Detect which cell encompasses the target text, then output its [X, Y] center coordinate. 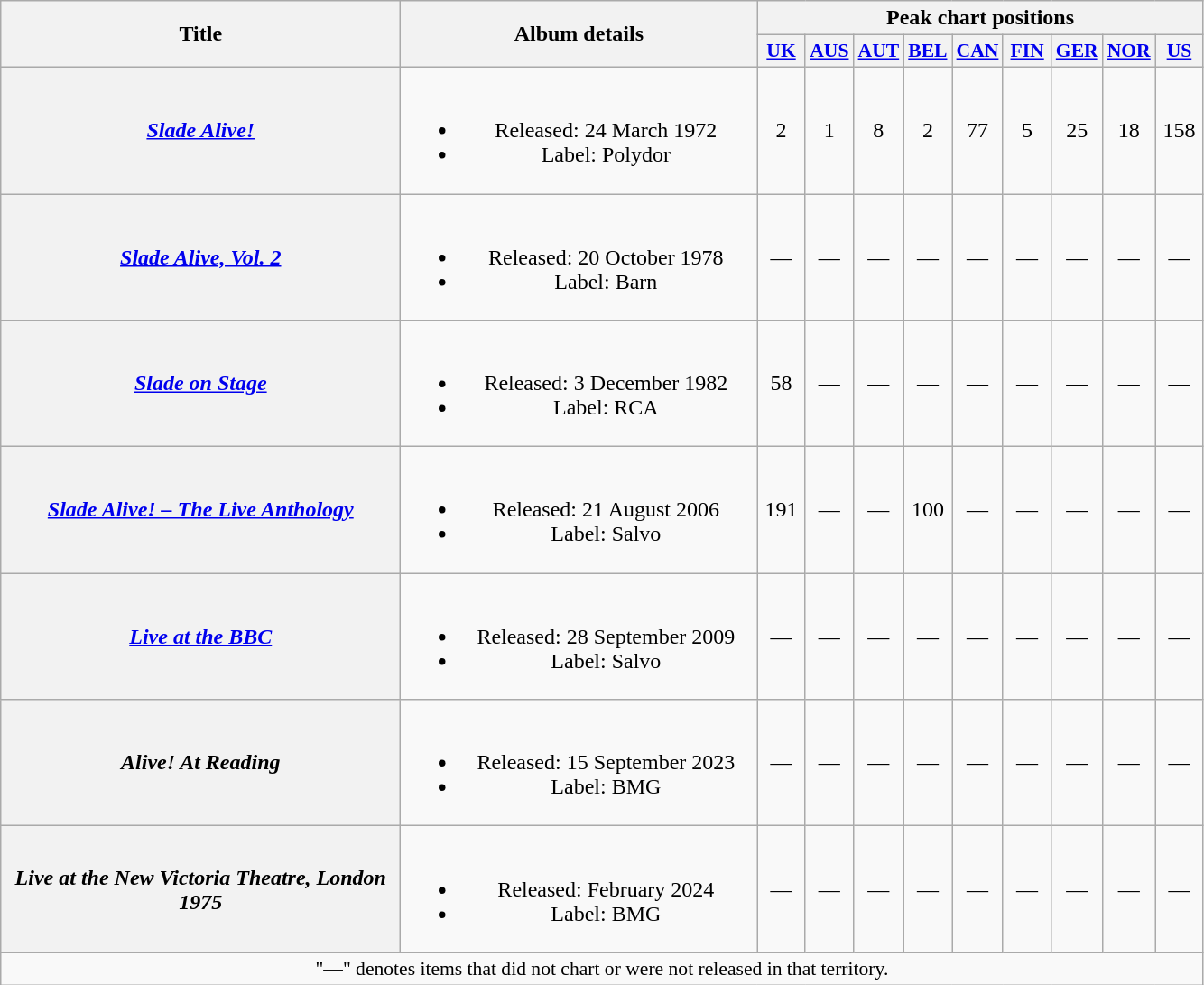
UK [782, 51]
BEL [928, 51]
Released: 3 December 1982Label: RCA [579, 384]
Slade on Stage [200, 384]
Live at the New Victoria Theatre, London 1975 [200, 889]
191 [782, 510]
"—" denotes items that did not chart or were not released in that territory. [602, 969]
Live at the BBC [200, 637]
Released: 21 August 2006Label: Salvo [579, 510]
25 [1078, 130]
Released: February 2024Label: BMG [579, 889]
Peak chart positions [980, 18]
100 [928, 510]
NOR [1129, 51]
CAN [978, 51]
Slade Alive! – The Live Anthology [200, 510]
77 [978, 130]
Slade Alive! [200, 130]
1 [829, 130]
US [1179, 51]
Slade Alive, Vol. 2 [200, 256]
GER [1078, 51]
AUT [879, 51]
18 [1129, 130]
AUS [829, 51]
FIN [1027, 51]
8 [879, 130]
Released: 15 September 2023Label: BMG [579, 763]
Released: 24 March 1972Label: Polydor [579, 130]
Released: 28 September 2009Label: Salvo [579, 637]
5 [1027, 130]
Alive! At Reading [200, 763]
Released: 20 October 1978Label: Barn [579, 256]
58 [782, 384]
Title [200, 34]
Album details [579, 34]
158 [1179, 130]
